Identify which cell holds the provided text, then report its [X, Y] central coordinate. 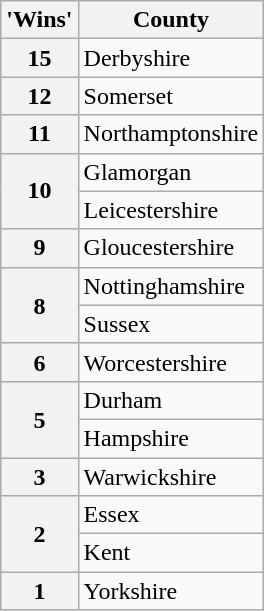
15 [40, 58]
Essex [171, 515]
Leicestershire [171, 210]
Sussex [171, 324]
2 [40, 534]
Warwickshire [171, 477]
10 [40, 191]
3 [40, 477]
Durham [171, 400]
11 [40, 134]
Worcestershire [171, 362]
Northamptonshire [171, 134]
Derbyshire [171, 58]
6 [40, 362]
12 [40, 96]
'Wins' [40, 20]
Glamorgan [171, 172]
Yorkshire [171, 591]
1 [40, 591]
Gloucestershire [171, 248]
Somerset [171, 96]
Nottinghamshire [171, 286]
Hampshire [171, 438]
5 [40, 419]
Kent [171, 553]
9 [40, 248]
8 [40, 305]
County [171, 20]
